Provide the [X, Y] coordinate of the cell's center where the given text is located.  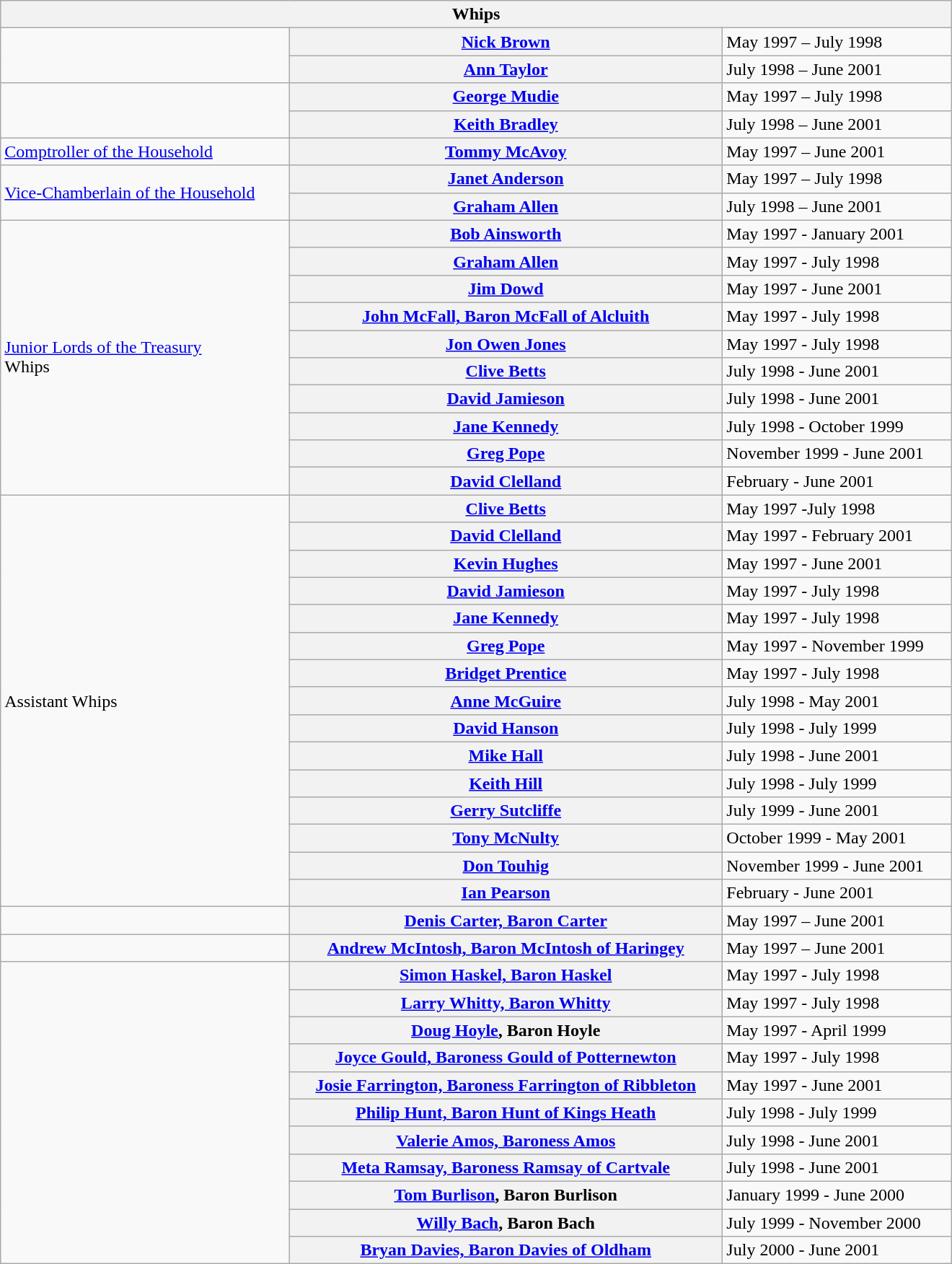
October 1999 - May 2001 [837, 838]
May 1997 - April 1999 [837, 1030]
Jim Dowd [506, 289]
Ann Taylor [506, 69]
Kevin Hughes [506, 563]
Joyce Gould, Baroness Gould of Potternewton [506, 1058]
Denis Carter, Baron Carter [506, 921]
Larry Whitty, Baron Whitty [506, 1003]
Josie Farrington, Baroness Farrington of Ribbleton [506, 1085]
Janet Anderson [506, 179]
May 1997 - November 1999 [837, 646]
Bob Ainsworth [506, 234]
May 1997 -July 1998 [837, 509]
Willy Bach, Baron Bach [506, 1223]
January 1999 - June 2000 [837, 1195]
Bridget Prentice [506, 673]
May 1997 - January 2001 [837, 234]
John McFall, Baron McFall of Alcluith [506, 316]
Keith Bradley [506, 124]
July 1999 - June 2001 [837, 811]
Doug Hoyle, Baron Hoyle [506, 1030]
Jon Owen Jones [506, 344]
Whips [476, 14]
David Hanson [506, 728]
July 1999 - November 2000 [837, 1223]
July 1998 - May 2001 [837, 701]
Philip Hunt, Baron Hunt of Kings Heath [506, 1112]
July 1998 - October 1999 [837, 426]
Vice-Chamberlain of the Household [145, 193]
Mike Hall [506, 755]
Ian Pearson [506, 893]
Keith Hill [506, 783]
Don Touhig [506, 866]
George Mudie [506, 97]
Tommy McAvoy [506, 152]
Simon Haskel, Baron Haskel [506, 975]
Valerie Amos, Baroness Amos [506, 1140]
Gerry Sutcliffe [506, 811]
Meta Ramsay, Baroness Ramsay of Cartvale [506, 1167]
Andrew McIntosh, Baron McIntosh of Haringey [506, 948]
Bryan Davies, Baron Davies of Oldham [506, 1250]
Comptroller of the Household [145, 152]
Nick Brown [506, 42]
July 2000 - June 2001 [837, 1250]
Anne McGuire [506, 701]
Assistant Whips [145, 701]
Junior Lords of the Treasury Whips [145, 358]
May 1997 - February 2001 [837, 536]
Tony McNulty [506, 838]
Tom Burlison, Baron Burlison [506, 1195]
